Capture the cell that displays the provided text and extract its (x, y) central coordinate. 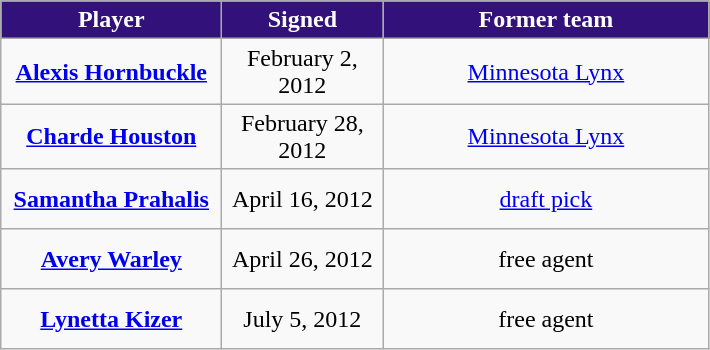
Alexis Hornbuckle (112, 72)
July 5, 2012 (302, 319)
February 2, 2012 (302, 72)
Signed (302, 20)
April 16, 2012 (302, 199)
Lynetta Kizer (112, 319)
Charde Houston (112, 136)
draft pick (546, 199)
Avery Warley (112, 259)
Former team (546, 20)
February 28, 2012 (302, 136)
April 26, 2012 (302, 259)
Player (112, 20)
Samantha Prahalis (112, 199)
